Find where the given text appears and provide that cell's center as [x, y] coordinate. 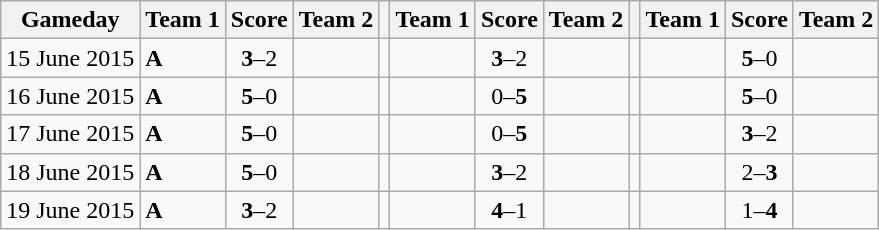
17 June 2015 [70, 134]
19 June 2015 [70, 210]
Gameday [70, 20]
1–4 [759, 210]
4–1 [509, 210]
16 June 2015 [70, 96]
2–3 [759, 172]
15 June 2015 [70, 58]
18 June 2015 [70, 172]
